For the text-containing cell, return its midpoint in [X, Y] coordinate format. 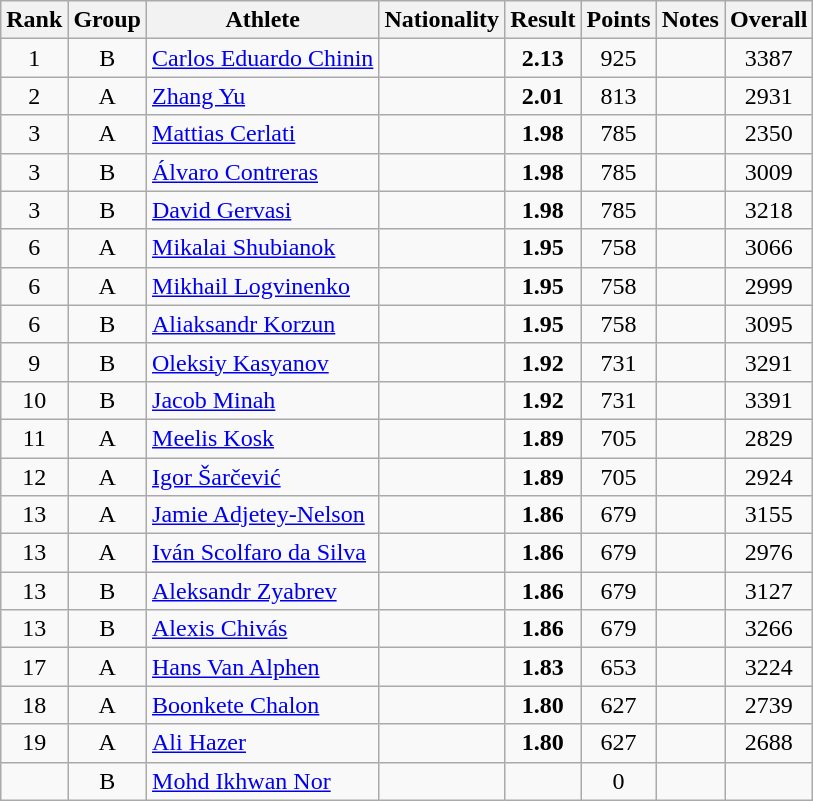
Notes [690, 20]
10 [34, 400]
2931 [768, 96]
Mikhail Logvinenko [263, 286]
Mattias Cerlati [263, 134]
3224 [768, 667]
813 [618, 96]
Zhang Yu [263, 96]
1 [34, 58]
2.01 [543, 96]
11 [34, 438]
653 [618, 667]
Aleksandr Zyabrev [263, 591]
2 [34, 96]
2924 [768, 477]
3095 [768, 324]
2.13 [543, 58]
3266 [768, 629]
3009 [768, 172]
Oleksiy Kasyanov [263, 362]
3391 [768, 400]
Alexis Chivás [263, 629]
Mohd Ikhwan Nor [263, 781]
Igor Šarčević [263, 477]
0 [618, 781]
Boonkete Chalon [263, 705]
Carlos Eduardo Chinin [263, 58]
Points [618, 20]
3127 [768, 591]
Group [108, 20]
Álvaro Contreras [263, 172]
Meelis Kosk [263, 438]
Aliaksandr Korzun [263, 324]
2829 [768, 438]
3066 [768, 248]
2688 [768, 743]
925 [618, 58]
Athlete [263, 20]
3155 [768, 515]
Overall [768, 20]
Iván Scolfaro da Silva [263, 553]
Result [543, 20]
9 [34, 362]
Jacob Minah [263, 400]
Nationality [442, 20]
Jamie Adjetey-Nelson [263, 515]
3291 [768, 362]
Hans Van Alphen [263, 667]
Ali Hazer [263, 743]
17 [34, 667]
12 [34, 477]
2350 [768, 134]
19 [34, 743]
2739 [768, 705]
2976 [768, 553]
David Gervasi [263, 210]
2999 [768, 286]
Mikalai Shubianok [263, 248]
3218 [768, 210]
Rank [34, 20]
3387 [768, 58]
18 [34, 705]
1.83 [543, 667]
